Detect which cell encompasses the target text, then output its [x, y] center coordinate. 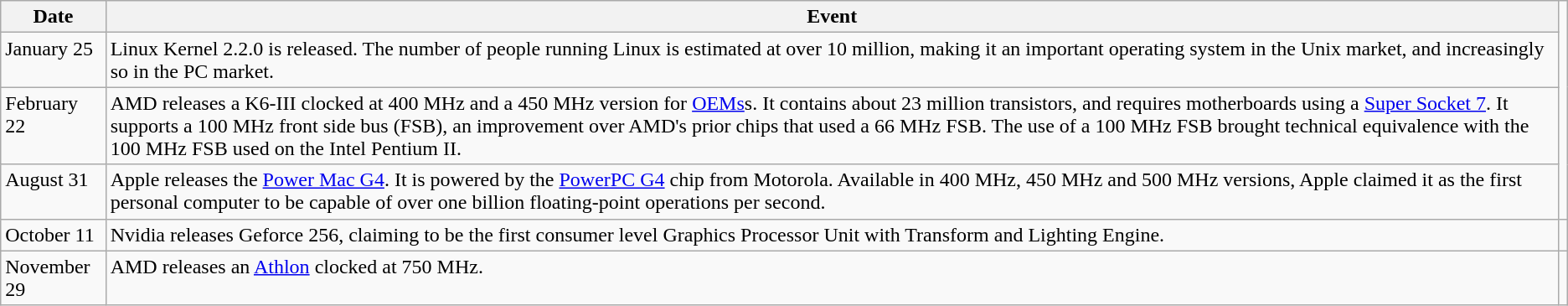
January 25 [54, 60]
November 29 [54, 278]
Date [54, 17]
February 22 [54, 126]
Event [832, 17]
August 31 [54, 191]
Nvidia releases Geforce 256, claiming to be the first consumer level Graphics Processor Unit with Transform and Lighting Engine. [832, 235]
AMD releases an Athlon clocked at 750 MHz. [832, 278]
October 11 [54, 235]
